Identify which cell holds the provided text, then report its (x, y) central coordinate. 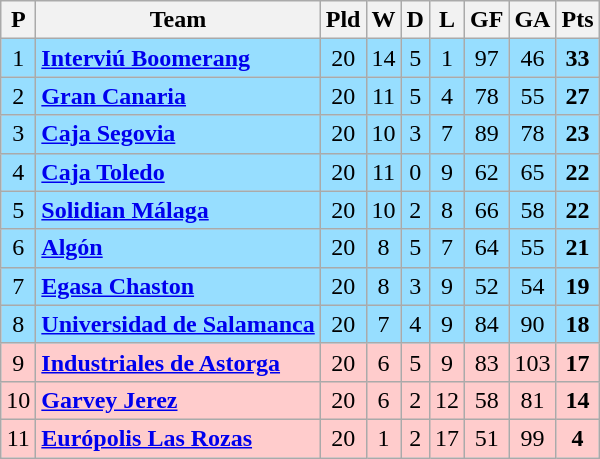
21 (578, 248)
66 (487, 210)
89 (487, 134)
Solidian Málaga (178, 210)
23 (578, 134)
99 (532, 438)
81 (532, 400)
90 (532, 324)
Pld (343, 20)
D (415, 20)
Pts (578, 20)
27 (578, 96)
Gran Canaria (178, 96)
65 (532, 172)
19 (578, 286)
P (18, 20)
46 (532, 58)
64 (487, 248)
GA (532, 20)
62 (487, 172)
W (384, 20)
Európolis Las Rozas (178, 438)
Team (178, 20)
L (446, 20)
Caja Segovia (178, 134)
Industriales de Astorga (178, 362)
54 (532, 286)
18 (578, 324)
103 (532, 362)
51 (487, 438)
0 (415, 172)
GF (487, 20)
Universidad de Salamanca (178, 324)
33 (578, 58)
52 (487, 286)
12 (446, 400)
97 (487, 58)
Caja Toledo (178, 172)
Algón (178, 248)
Garvey Jerez (178, 400)
Interviú Boomerang (178, 58)
83 (487, 362)
84 (487, 324)
Egasa Chaston (178, 286)
